Identify which cell holds the provided text, then report its [X, Y] central coordinate. 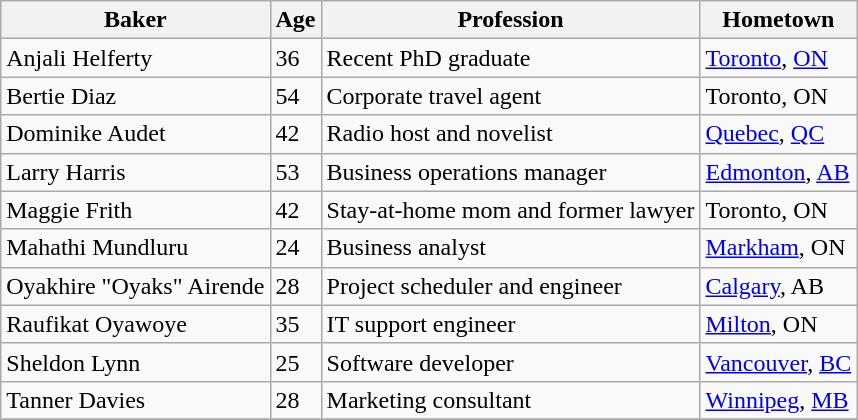
Business operations manager [510, 172]
Tanner Davies [136, 400]
Raufikat Oyawoye [136, 324]
Quebec, QC [778, 134]
Maggie Frith [136, 210]
Oyakhire "Oyaks" Airende [136, 286]
Marketing consultant [510, 400]
24 [296, 248]
IT support engineer [510, 324]
Calgary, AB [778, 286]
Mahathi Mundluru [136, 248]
Corporate travel agent [510, 96]
53 [296, 172]
Anjali Helferty [136, 58]
Radio host and novelist [510, 134]
Age [296, 20]
36 [296, 58]
Stay-at-home mom and former lawyer [510, 210]
Hometown [778, 20]
Baker [136, 20]
Bertie Diaz [136, 96]
Business analyst [510, 248]
Vancouver, BC [778, 362]
Edmonton, AB [778, 172]
Milton, ON [778, 324]
Project scheduler and engineer [510, 286]
Recent PhD graduate [510, 58]
54 [296, 96]
35 [296, 324]
Larry Harris [136, 172]
Software developer [510, 362]
25 [296, 362]
Profession [510, 20]
Dominike Audet [136, 134]
Winnipeg, MB [778, 400]
Markham, ON [778, 248]
Sheldon Lynn [136, 362]
